Output the [x, y] coordinate of the center of the cell containing the given text.  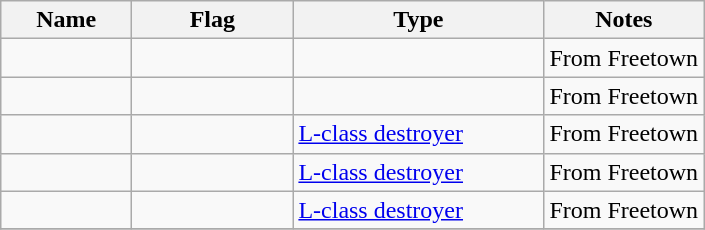
Type [418, 20]
Notes [624, 20]
Flag [212, 20]
Name [66, 20]
